Provide the (X, Y) coordinate of the cell's center where the given text is located.  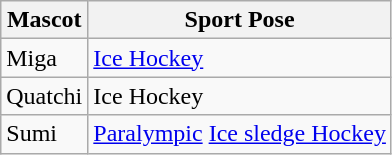
Sumi (44, 134)
Quatchi (44, 96)
Paralympic Ice sledge Hockey (240, 134)
Sport Pose (240, 20)
Miga (44, 58)
Mascot (44, 20)
